Return the (x, y) coordinate for the center point of the cell that contains the specified text.  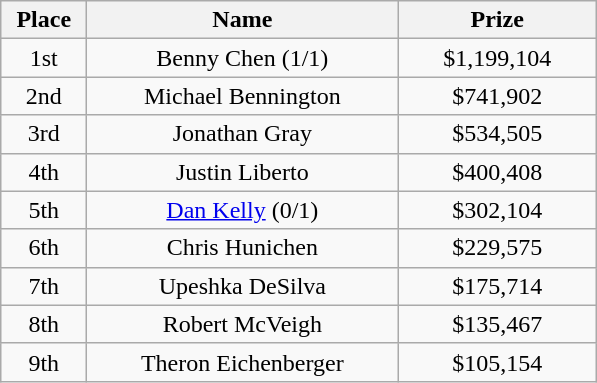
Benny Chen (1/1) (242, 58)
5th (44, 210)
3rd (44, 134)
1st (44, 58)
Justin Liberto (242, 172)
Michael Bennington (242, 96)
7th (44, 286)
Chris Hunichen (242, 248)
Place (44, 20)
Theron Eichenberger (242, 362)
$741,902 (498, 96)
Prize (498, 20)
$400,408 (498, 172)
4th (44, 172)
$534,505 (498, 134)
$229,575 (498, 248)
6th (44, 248)
Jonathan Gray (242, 134)
8th (44, 324)
2nd (44, 96)
$302,104 (498, 210)
$105,154 (498, 362)
$135,467 (498, 324)
Upeshka DeSilva (242, 286)
9th (44, 362)
Robert McVeigh (242, 324)
$1,199,104 (498, 58)
Dan Kelly (0/1) (242, 210)
$175,714 (498, 286)
Name (242, 20)
